Detect which cell encompasses the target text, then output its (x, y) center coordinate. 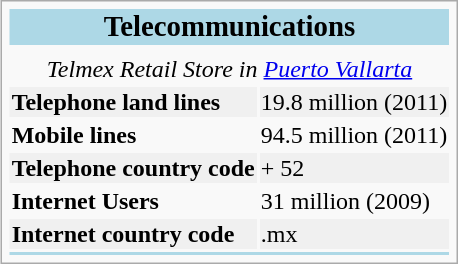
94.5 million (2011) (354, 135)
Telmex Retail Store in Puerto Vallarta (230, 69)
Internet country code (133, 234)
.mx (354, 234)
Internet Users (133, 201)
Mobile lines (133, 135)
19.8 million (2011) (354, 102)
Telecommunications (230, 27)
+ 52 (354, 168)
31 million (2009) (354, 201)
Telephone country code (133, 168)
Telephone land lines (133, 102)
